For the text-containing cell, return its midpoint in [x, y] coordinate format. 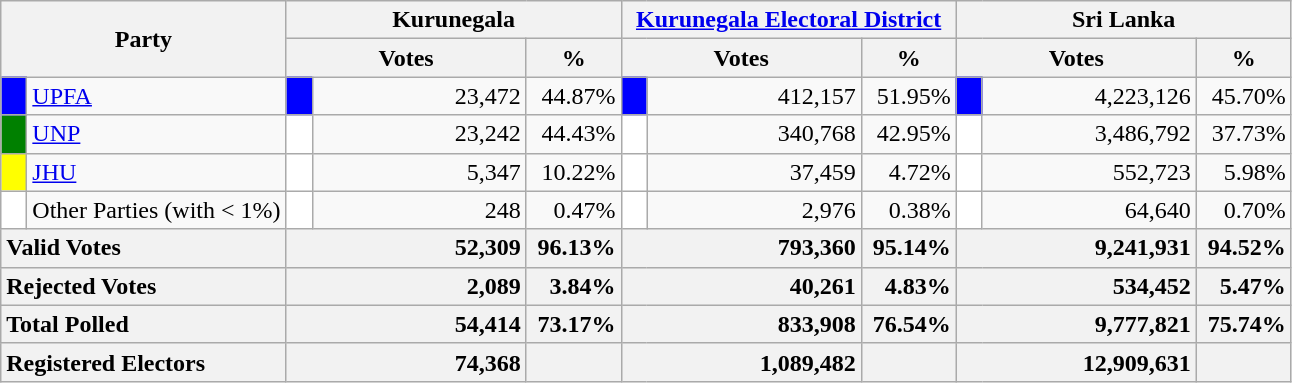
Rejected Votes [144, 286]
10.22% [574, 172]
95.14% [908, 248]
4.83% [908, 286]
0.47% [574, 210]
UNP [156, 134]
12,909,631 [1076, 362]
64,640 [1089, 210]
44.87% [574, 96]
552,723 [1089, 172]
Kurunegala [454, 20]
5.47% [1244, 286]
2,089 [406, 286]
UPFA [156, 96]
45.70% [1244, 96]
793,360 [741, 248]
23,472 [419, 96]
Sri Lanka [1124, 20]
248 [419, 210]
9,777,821 [1076, 324]
40,261 [741, 286]
412,157 [754, 96]
5.98% [1244, 172]
73.17% [574, 324]
37.73% [1244, 134]
Valid Votes [144, 248]
51.95% [908, 96]
3,486,792 [1089, 134]
534,452 [1076, 286]
Kurunegala Electoral District [788, 20]
Total Polled [144, 324]
9,241,931 [1076, 248]
4,223,126 [1089, 96]
76.54% [908, 324]
23,242 [419, 134]
37,459 [754, 172]
0.70% [1244, 210]
4.72% [908, 172]
44.43% [574, 134]
2,976 [754, 210]
Other Parties (with < 1%) [156, 210]
Party [144, 39]
Registered Electors [144, 362]
54,414 [406, 324]
42.95% [908, 134]
96.13% [574, 248]
1,089,482 [741, 362]
3.84% [574, 286]
JHU [156, 172]
340,768 [754, 134]
74,368 [406, 362]
0.38% [908, 210]
94.52% [1244, 248]
75.74% [1244, 324]
5,347 [419, 172]
52,309 [406, 248]
833,908 [741, 324]
